From the cell containing the given text, extract its center point as [X, Y] coordinate. 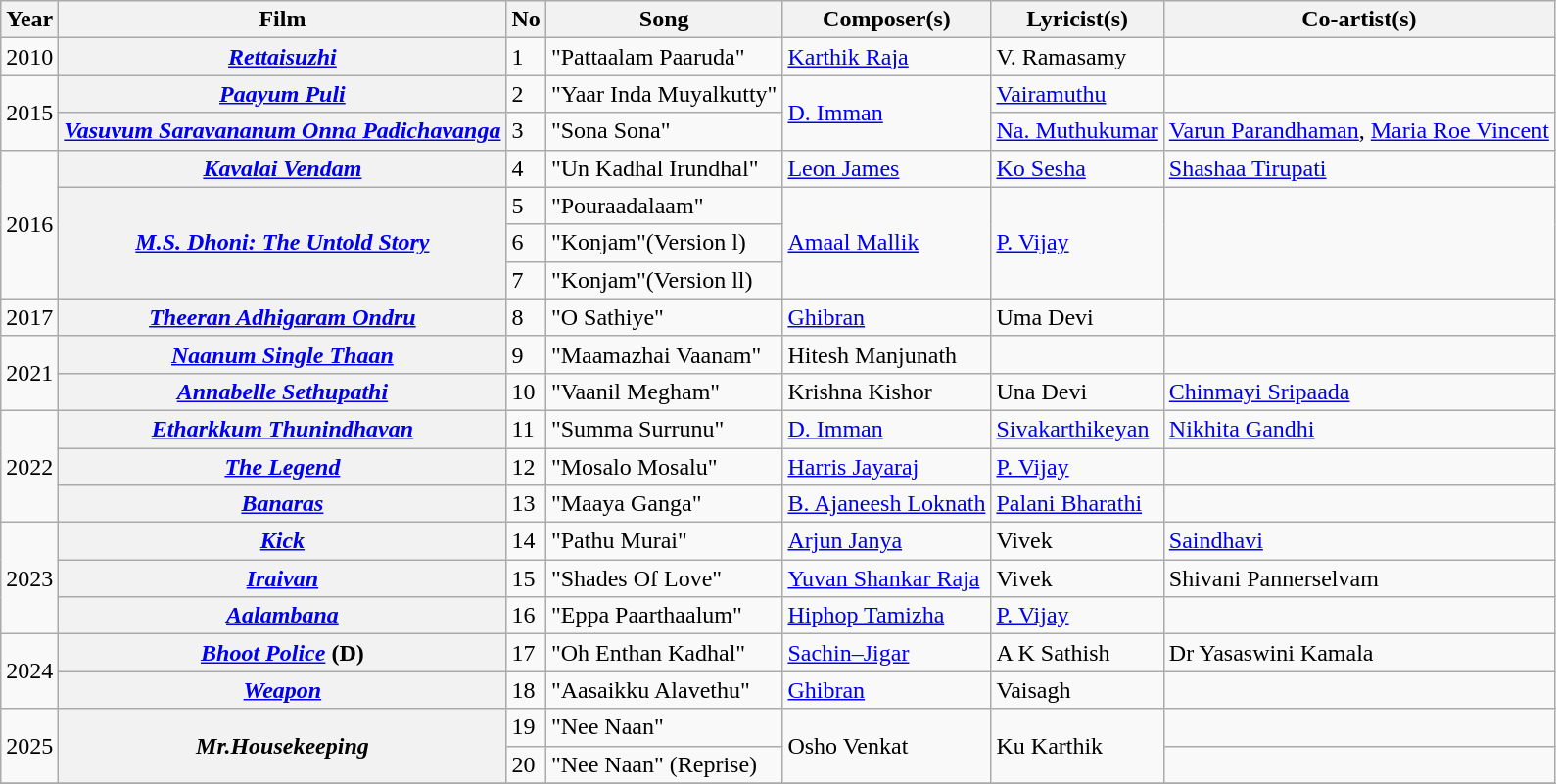
10 [526, 392]
Vasuvum Saravananum Onna Padichavanga [282, 131]
Annabelle Sethupathi [282, 392]
Lyricist(s) [1077, 20]
No [526, 20]
Shivani Pannerselvam [1359, 578]
"Mosalo Mosalu" [664, 467]
5 [526, 206]
3 [526, 131]
20 [526, 764]
Vaisagh [1077, 690]
Leon James [887, 168]
Banaras [282, 504]
8 [526, 317]
"Maaya Ganga" [664, 504]
2023 [29, 578]
Arjun Janya [887, 541]
2022 [29, 466]
"Shades Of Love" [664, 578]
12 [526, 467]
9 [526, 354]
M.S. Dhoni: The Untold Story [282, 243]
Sachin–Jigar [887, 653]
Iraivan [282, 578]
Krishna Kishor [887, 392]
"Nee Naan" [664, 727]
"Nee Naan" (Reprise) [664, 764]
Mr.Housekeeping [282, 746]
Vairamuthu [1077, 94]
"Pathu Murai" [664, 541]
A K Sathish [1077, 653]
Hitesh Manjunath [887, 354]
Etharkkum Thunindhavan [282, 429]
11 [526, 429]
2015 [29, 113]
Bhoot Police (D) [282, 653]
V. Ramasamy [1077, 57]
Osho Venkat [887, 746]
"Sona Sona" [664, 131]
13 [526, 504]
4 [526, 168]
2017 [29, 317]
Dr Yasaswini Kamala [1359, 653]
Kick [282, 541]
Chinmayi Sripaada [1359, 392]
Saindhavi [1359, 541]
Yuvan Shankar Raja [887, 578]
15 [526, 578]
Sivakarthikeyan [1077, 429]
Paayum Puli [282, 94]
Ku Karthik [1077, 746]
"Summa Surrunu" [664, 429]
Rettaisuzhi [282, 57]
Weapon [282, 690]
"Vaanil Megham" [664, 392]
Kavalai Vendam [282, 168]
"Yaar Inda Muyalkutty" [664, 94]
"Konjam"(Version l) [664, 243]
Varun Parandhaman, Maria Roe Vincent [1359, 131]
Shashaa Tirupati [1359, 168]
"Pouraadalaam" [664, 206]
Nikhita Gandhi [1359, 429]
Naanum Single Thaan [282, 354]
16 [526, 616]
Hiphop Tamizha [887, 616]
Co-artist(s) [1359, 20]
The Legend [282, 467]
2021 [29, 373]
Theeran Adhigaram Ondru [282, 317]
"O Sathiye" [664, 317]
14 [526, 541]
17 [526, 653]
2024 [29, 671]
Karthik Raja [887, 57]
2 [526, 94]
"Pattaalam Paaruda" [664, 57]
Uma Devi [1077, 317]
18 [526, 690]
Composer(s) [887, 20]
"Un Kadhal Irundhal" [664, 168]
Ko Sesha [1077, 168]
Palani Bharathi [1077, 504]
6 [526, 243]
"Oh Enthan Kadhal" [664, 653]
Film [282, 20]
Year [29, 20]
Song [664, 20]
Na. Muthukumar [1077, 131]
19 [526, 727]
2025 [29, 746]
B. Ajaneesh Loknath [887, 504]
Aalambana [282, 616]
Una Devi [1077, 392]
2010 [29, 57]
"Eppa Paarthaalum" [664, 616]
Harris Jayaraj [887, 467]
1 [526, 57]
Amaal Mallik [887, 243]
"Aasaikku Alavethu" [664, 690]
"Maamazhai Vaanam" [664, 354]
2016 [29, 224]
7 [526, 280]
"Konjam"(Version ll) [664, 280]
